Capture the cell that displays the provided text and extract its (x, y) central coordinate. 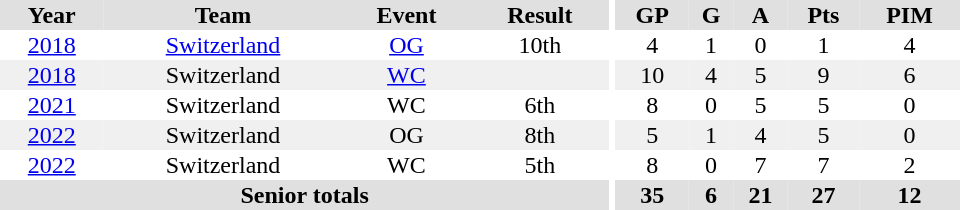
10 (652, 75)
Event (406, 15)
A (760, 15)
27 (824, 195)
Result (540, 15)
Team (224, 15)
Pts (824, 15)
2 (910, 165)
Year (52, 15)
GP (652, 15)
2021 (52, 105)
8th (540, 135)
12 (910, 195)
PIM (910, 15)
10th (540, 45)
9 (824, 75)
Senior totals (304, 195)
G (711, 15)
5th (540, 165)
21 (760, 195)
35 (652, 195)
6th (540, 105)
